Identify which cell holds the provided text, then report its (x, y) central coordinate. 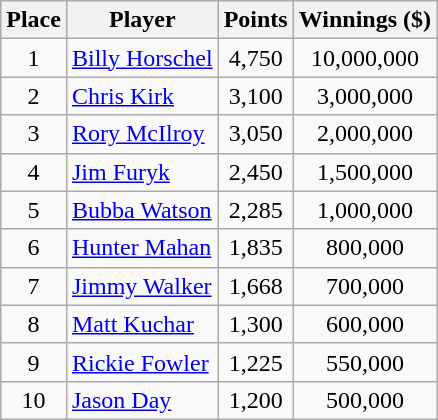
1,000,000 (364, 210)
3,050 (256, 134)
1,500,000 (364, 172)
600,000 (364, 324)
Hunter Mahan (142, 248)
2,000,000 (364, 134)
7 (34, 286)
Chris Kirk (142, 96)
1,200 (256, 400)
1,668 (256, 286)
Rory McIlroy (142, 134)
Rickie Fowler (142, 362)
8 (34, 324)
9 (34, 362)
10,000,000 (364, 58)
800,000 (364, 248)
10 (34, 400)
Matt Kuchar (142, 324)
3,100 (256, 96)
3 (34, 134)
1 (34, 58)
Jimmy Walker (142, 286)
Jason Day (142, 400)
Points (256, 20)
700,000 (364, 286)
3,000,000 (364, 96)
2,285 (256, 210)
550,000 (364, 362)
Place (34, 20)
5 (34, 210)
Player (142, 20)
Bubba Watson (142, 210)
6 (34, 248)
2,450 (256, 172)
1,300 (256, 324)
2 (34, 96)
Billy Horschel (142, 58)
4 (34, 172)
1,225 (256, 362)
Jim Furyk (142, 172)
4,750 (256, 58)
500,000 (364, 400)
Winnings ($) (364, 20)
1,835 (256, 248)
